For the text-containing cell, return its midpoint in (x, y) coordinate format. 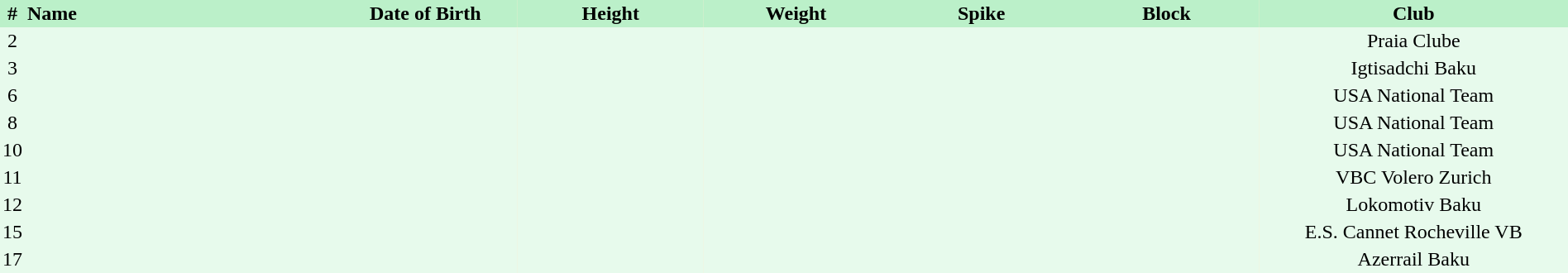
17 (12, 260)
# (12, 13)
2 (12, 41)
Height (610, 13)
Club (1414, 13)
Igtisadchi Baku (1414, 68)
Name (179, 13)
15 (12, 232)
Block (1167, 13)
Weight (796, 13)
6 (12, 96)
VBC Volero Zurich (1414, 177)
Azerrail Baku (1414, 260)
Praia Clube (1414, 41)
10 (12, 151)
8 (12, 122)
12 (12, 205)
3 (12, 68)
Spike (982, 13)
11 (12, 177)
E.S. Cannet Rocheville VB (1414, 232)
Date of Birth (425, 13)
Lokomotiv Baku (1414, 205)
